Return (X, Y) of the center of cell containing provided text 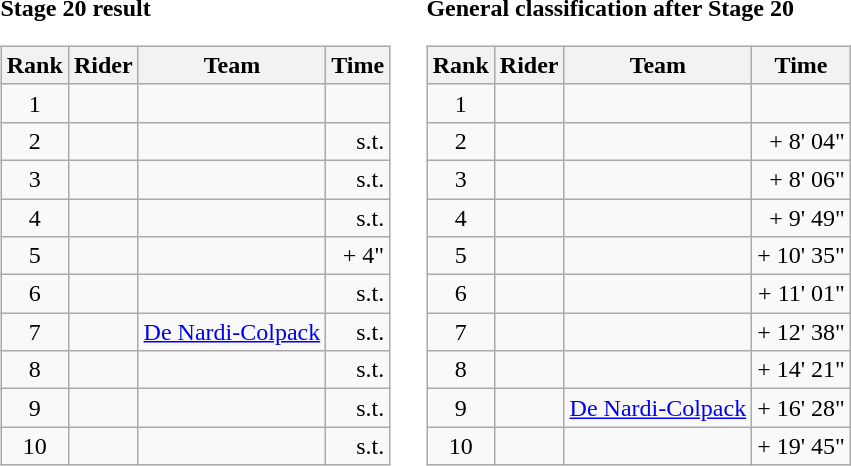
+ 4" (358, 256)
+ 11' 01" (802, 294)
+ 10' 35" (802, 256)
+ 16' 28" (802, 408)
+ 19' 45" (802, 446)
+ 8' 06" (802, 179)
+ 9' 49" (802, 217)
+ 12' 38" (802, 332)
+ 8' 04" (802, 141)
+ 14' 21" (802, 370)
